Output the (X, Y) coordinate of the center of the cell containing the given text.  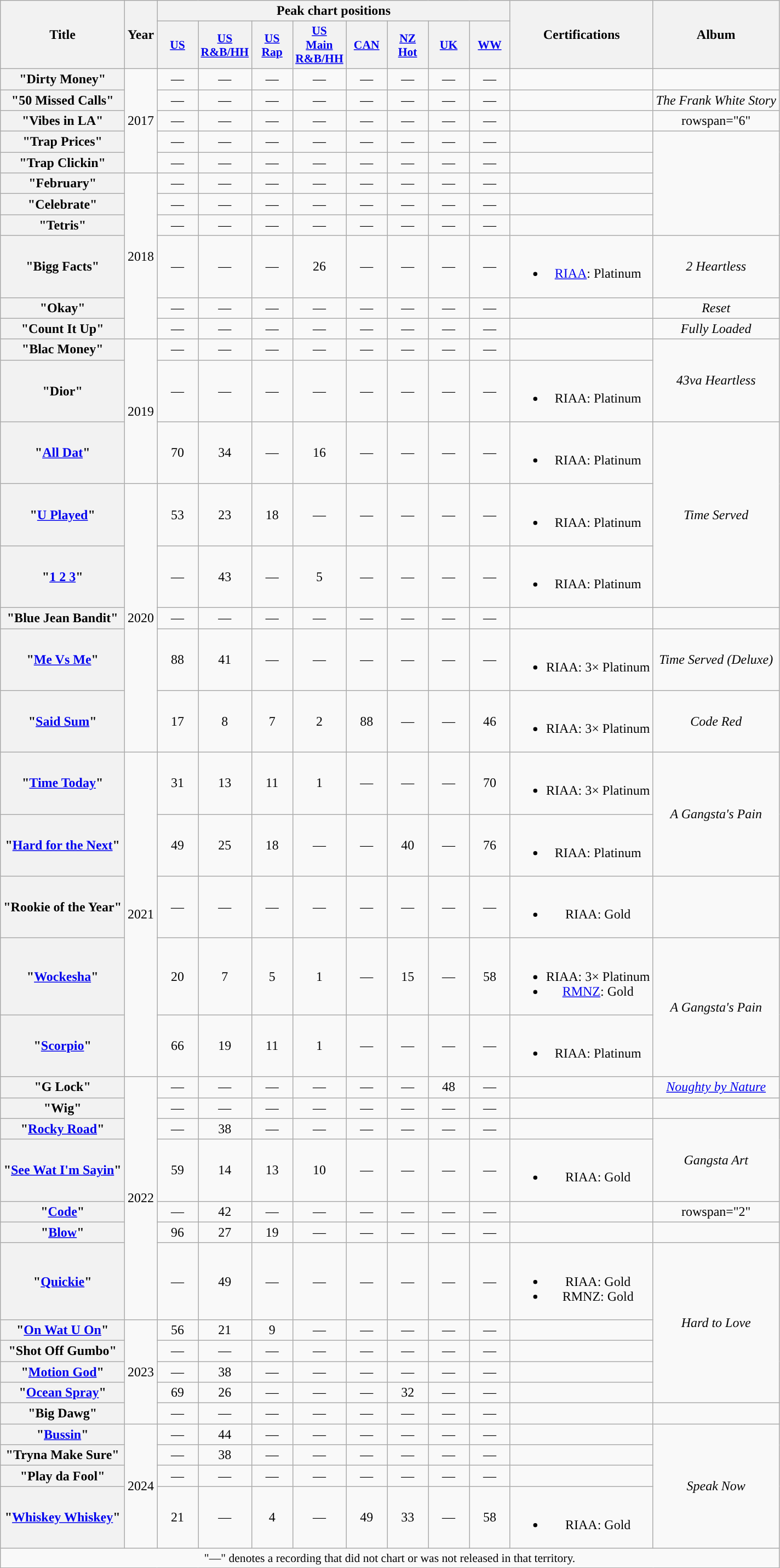
"Blue Jean Bandit" (62, 618)
42 (225, 1211)
Noughty by Nature (716, 1087)
WW (490, 45)
"Motion God" (62, 1372)
USR&B/HH (225, 45)
"Said Sum" (62, 722)
14 (225, 1170)
53 (177, 515)
Gangsta Art (716, 1160)
8 (225, 722)
17 (177, 722)
"Vibes in LA" (62, 121)
31 (177, 783)
"Dior" (62, 391)
27 (225, 1232)
2022 (141, 1198)
"Bigg Facts" (62, 266)
NZHot (408, 45)
2017 (141, 120)
"1 2 3" (62, 576)
34 (225, 452)
Speak Now (716, 1486)
20 (177, 977)
"Tryna Make Sure" (62, 1455)
RIAA: GoldRMNZ: Gold (582, 1281)
2021 (141, 915)
"Celebrate" (62, 204)
"Wig" (62, 1108)
96 (177, 1232)
"Play da Fool" (62, 1476)
Certifications (582, 35)
"See Wat I'm Sayin" (62, 1170)
"Time Today" (62, 783)
The Frank White Story (716, 100)
"Rookie of the Year" (62, 907)
43va Heartless (716, 380)
rowspan="2" (716, 1211)
46 (490, 722)
rowspan="6" (716, 121)
Peak chart positions (334, 11)
25 (225, 846)
2024 (141, 1486)
32 (408, 1393)
10 (319, 1170)
Album (716, 35)
"Okay" (62, 308)
"Wockesha" (62, 977)
"Rocky Road" (62, 1129)
Time Served (716, 515)
15 (408, 977)
56 (177, 1330)
"G Lock" (62, 1087)
4 (272, 1517)
69 (177, 1393)
16 (319, 452)
59 (177, 1170)
Fully Loaded (716, 329)
USRap (272, 45)
"Hard for the Next" (62, 846)
Reset (716, 308)
"Ocean Spray" (62, 1393)
2020 (141, 618)
2 (319, 722)
"All Dat" (62, 452)
44 (225, 1434)
"Me Vs Me" (62, 659)
48 (449, 1087)
66 (177, 1046)
41 (225, 659)
43 (225, 576)
"Scorpio" (62, 1046)
CAN (367, 45)
Year (141, 35)
2018 (141, 256)
2019 (141, 411)
"Trap Prices" (62, 142)
"On Wat U On" (62, 1330)
2023 (141, 1371)
Hard to Love (716, 1323)
"Trap Clickin" (62, 163)
"Count It Up" (62, 329)
"Blac Money" (62, 349)
"Tetris" (62, 225)
"—" denotes a recording that did not chart or was not released in that territory. (390, 1558)
40 (408, 846)
UK (449, 45)
USMainR&B/HH (319, 45)
"February" (62, 183)
"Big Dawg" (62, 1414)
"Shot Off Gumbo" (62, 1351)
Time Served (Deluxe) (716, 659)
Code Red (716, 722)
RIAA: 3× PlatinumRMNZ: Gold (582, 977)
"U Played" (62, 515)
"Whiskey Whiskey" (62, 1517)
"Code" (62, 1211)
33 (408, 1517)
"Quickie" (62, 1281)
"Blow" (62, 1232)
Title (62, 35)
9 (272, 1330)
2 Heartless (716, 266)
76 (490, 846)
"Dirty Money" (62, 79)
23 (225, 515)
"50 Missed Calls" (62, 100)
US (177, 45)
"Bussin" (62, 1434)
